Output the [X, Y] coordinate of the center of the cell containing the given text.  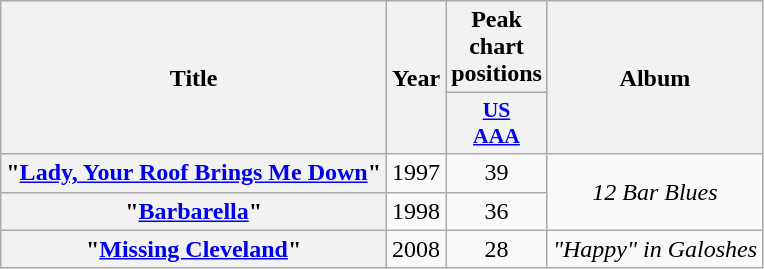
Album [654, 78]
Peak chart positions [497, 47]
Year [416, 78]
Title [194, 78]
12 Bar Blues [654, 192]
2008 [416, 249]
"Missing Cleveland" [194, 249]
"Happy" in Galoshes [654, 249]
28 [497, 249]
"Barbarella" [194, 211]
"Lady, Your Roof Brings Me Down" [194, 173]
USAAA [497, 124]
36 [497, 211]
39 [497, 173]
1997 [416, 173]
1998 [416, 211]
